Return the [X, Y] coordinate for the center point of the cell that contains the specified text.  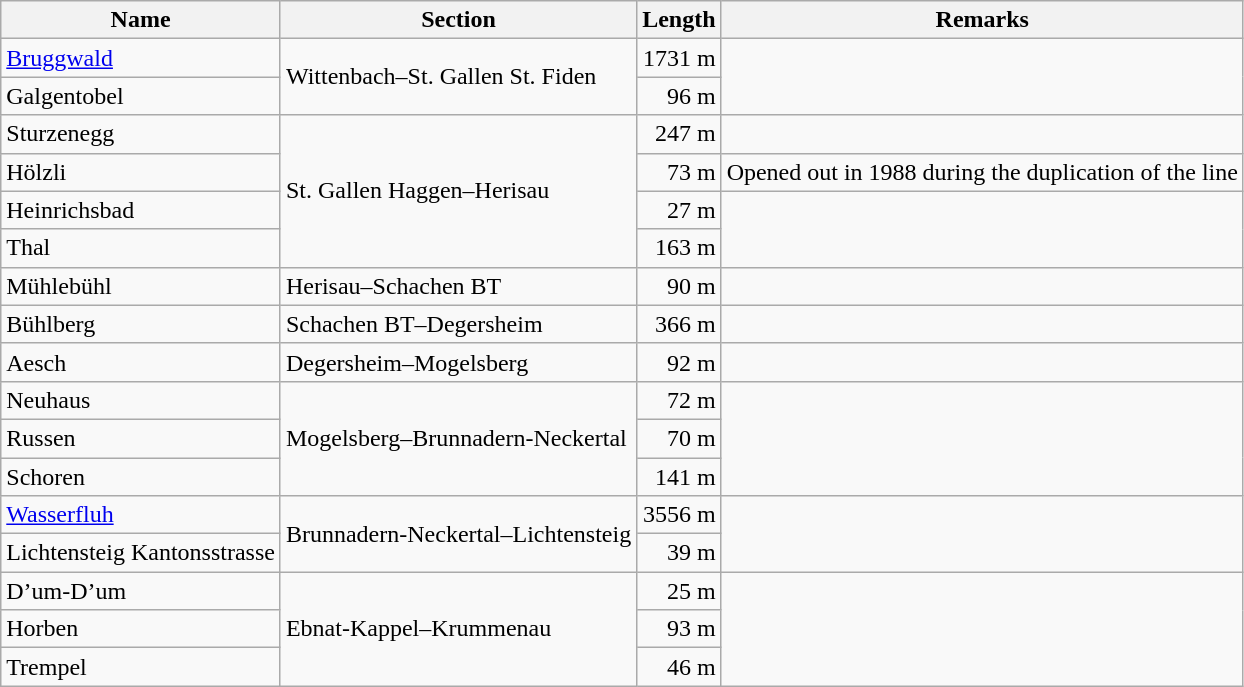
Galgentobel [141, 96]
27 m [679, 210]
25 m [679, 591]
Hölzli [141, 172]
Mühlebühl [141, 286]
73 m [679, 172]
Sturzenegg [141, 134]
Schoren [141, 477]
163 m [679, 248]
Bruggwald [141, 58]
Section [458, 20]
90 m [679, 286]
Wasserfluh [141, 515]
92 m [679, 362]
D’um-D’um [141, 591]
Ebnat-Kappel–Krummenau [458, 629]
70 m [679, 438]
Neuhaus [141, 400]
Trempel [141, 667]
Lichtensteig Kantonsstrasse [141, 553]
247 m [679, 134]
46 m [679, 667]
39 m [679, 553]
96 m [679, 96]
Russen [141, 438]
93 m [679, 629]
Remarks [982, 20]
72 m [679, 400]
Herisau–Schachen BT [458, 286]
Thal [141, 248]
Brunnadern-Neckertal–Lichtensteig [458, 534]
Mogelsberg–Brunnadern-Neckertal [458, 438]
1731 m [679, 58]
141 m [679, 477]
Name [141, 20]
St. Gallen Haggen–Herisau [458, 191]
Horben [141, 629]
Degersheim–Mogelsberg [458, 362]
Bühlberg [141, 324]
Wittenbach–St. Gallen St. Fiden [458, 77]
3556 m [679, 515]
Opened out in 1988 during the duplication of the line [982, 172]
Aesch [141, 362]
Schachen BT–Degersheim [458, 324]
Heinrichsbad [141, 210]
Length [679, 20]
366 m [679, 324]
